Search for the cell housing the specified text and yield its (x, y) center coordinate. 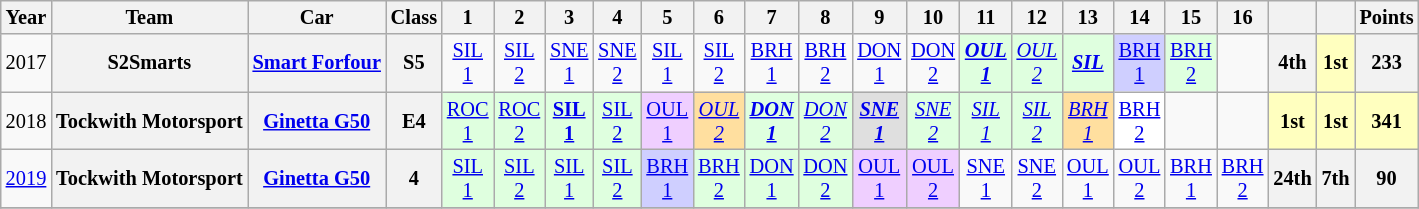
S2Smarts (149, 63)
6 (719, 17)
10 (933, 17)
7th (1336, 178)
E4 (414, 121)
5 (667, 17)
2 (520, 17)
90 (1387, 178)
14 (1140, 17)
Car (317, 17)
12 (1037, 17)
Team (149, 17)
24th (1292, 178)
S5 (414, 63)
2017 (26, 63)
233 (1387, 63)
16 (1243, 17)
3 (569, 17)
Year (26, 17)
13 (1088, 17)
4th (1292, 63)
ROC1 (468, 121)
Points (1387, 17)
8 (825, 17)
Class (414, 17)
2018 (26, 121)
SIL (1088, 63)
9 (879, 17)
ROC2 (520, 121)
2019 (26, 178)
7 (772, 17)
1 (468, 17)
Smart Forfour (317, 63)
11 (986, 17)
341 (1387, 121)
15 (1191, 17)
